Identify which cell holds the provided text, then report its (X, Y) central coordinate. 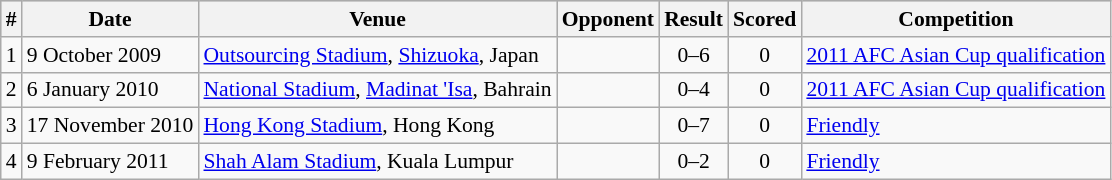
9 February 2011 (110, 162)
2 (12, 90)
0–7 (694, 126)
9 October 2009 (110, 55)
Outsourcing Stadium, Shizuoka, Japan (377, 55)
0–4 (694, 90)
0–2 (694, 162)
Shah Alam Stadium, Kuala Lumpur (377, 162)
Date (110, 19)
# (12, 19)
Hong Kong Stadium, Hong Kong (377, 126)
0–6 (694, 55)
1 (12, 55)
National Stadium, Madinat 'Isa, Bahrain (377, 90)
6 January 2010 (110, 90)
Opponent (608, 19)
Venue (377, 19)
4 (12, 162)
17 November 2010 (110, 126)
Competition (956, 19)
Result (694, 19)
3 (12, 126)
Scored (764, 19)
